Output the [X, Y] coordinate of the center of the cell containing the given text.  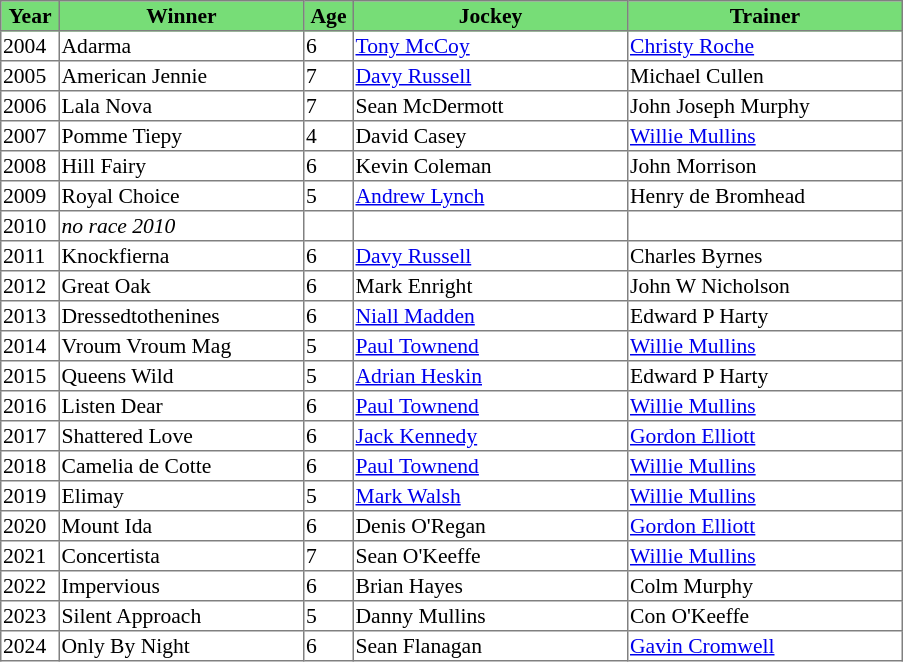
Charles Byrnes [765, 256]
Kevin Coleman [490, 166]
Elimay [181, 496]
Sean McDermott [490, 106]
4 [329, 136]
2014 [30, 346]
Concertista [181, 556]
Shattered Love [181, 436]
2020 [30, 526]
Age [329, 16]
2010 [30, 226]
Danny Mullins [490, 616]
American Jennie [181, 76]
David Casey [490, 136]
2017 [30, 436]
Lala Nova [181, 106]
2022 [30, 586]
John W Nicholson [765, 286]
Jack Kennedy [490, 436]
2016 [30, 406]
Jockey [490, 16]
Adarma [181, 46]
Queens Wild [181, 376]
John Joseph Murphy [765, 106]
no race 2010 [181, 226]
Tony McCoy [490, 46]
Pomme Tiepy [181, 136]
Mark Enright [490, 286]
Dressedtothenines [181, 316]
2024 [30, 646]
Niall Madden [490, 316]
Silent Approach [181, 616]
2021 [30, 556]
Sean Flanagan [490, 646]
Mark Walsh [490, 496]
Brian Hayes [490, 586]
Sean O'Keeffe [490, 556]
2019 [30, 496]
2004 [30, 46]
Mount Ida [181, 526]
Camelia de Cotte [181, 466]
2012 [30, 286]
Impervious [181, 586]
2011 [30, 256]
2008 [30, 166]
2006 [30, 106]
2015 [30, 376]
Adrian Heskin [490, 376]
Listen Dear [181, 406]
Winner [181, 16]
Colm Murphy [765, 586]
Hill Fairy [181, 166]
Christy Roche [765, 46]
2007 [30, 136]
2023 [30, 616]
Royal Choice [181, 196]
Gavin Cromwell [765, 646]
Denis O'Regan [490, 526]
Knockfierna [181, 256]
Trainer [765, 16]
Vroum Vroum Mag [181, 346]
Con O'Keeffe [765, 616]
Henry de Bromhead [765, 196]
2018 [30, 466]
John Morrison [765, 166]
Year [30, 16]
2013 [30, 316]
Michael Cullen [765, 76]
Only By Night [181, 646]
2005 [30, 76]
2009 [30, 196]
Andrew Lynch [490, 196]
Great Oak [181, 286]
